Find where the given text appears and provide that cell's center as (X, Y) coordinate. 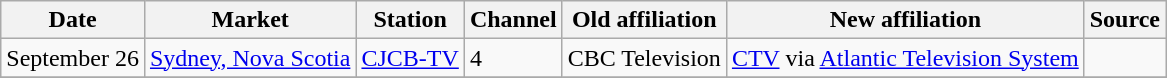
Channel (513, 20)
Market (250, 20)
New affiliation (905, 20)
Sydney, Nova Scotia (250, 58)
September 26 (73, 58)
Old affiliation (644, 20)
CTV via Atlantic Television System (905, 58)
Source (1124, 20)
CBC Television (644, 58)
Station (410, 20)
Date (73, 20)
CJCB-TV (410, 58)
4 (513, 58)
